Locate the cell with the specified text and output its [X, Y] center coordinate. 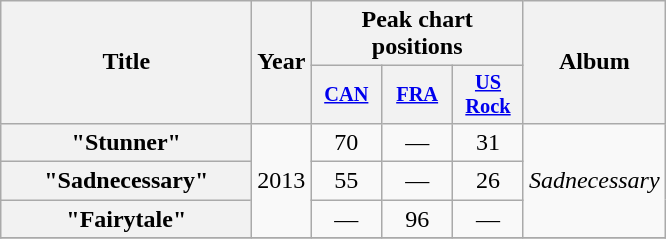
FRA [418, 95]
Title [126, 62]
26 [488, 181]
Album [594, 62]
"Sadnecessary" [126, 181]
USRock [488, 95]
55 [346, 181]
Sadnecessary [594, 180]
70 [346, 142]
96 [418, 219]
2013 [282, 180]
Year [282, 62]
"Fairytale" [126, 219]
31 [488, 142]
"Stunner" [126, 142]
CAN [346, 95]
Peak chart positions [418, 34]
